For the text-containing cell, return its midpoint in (x, y) coordinate format. 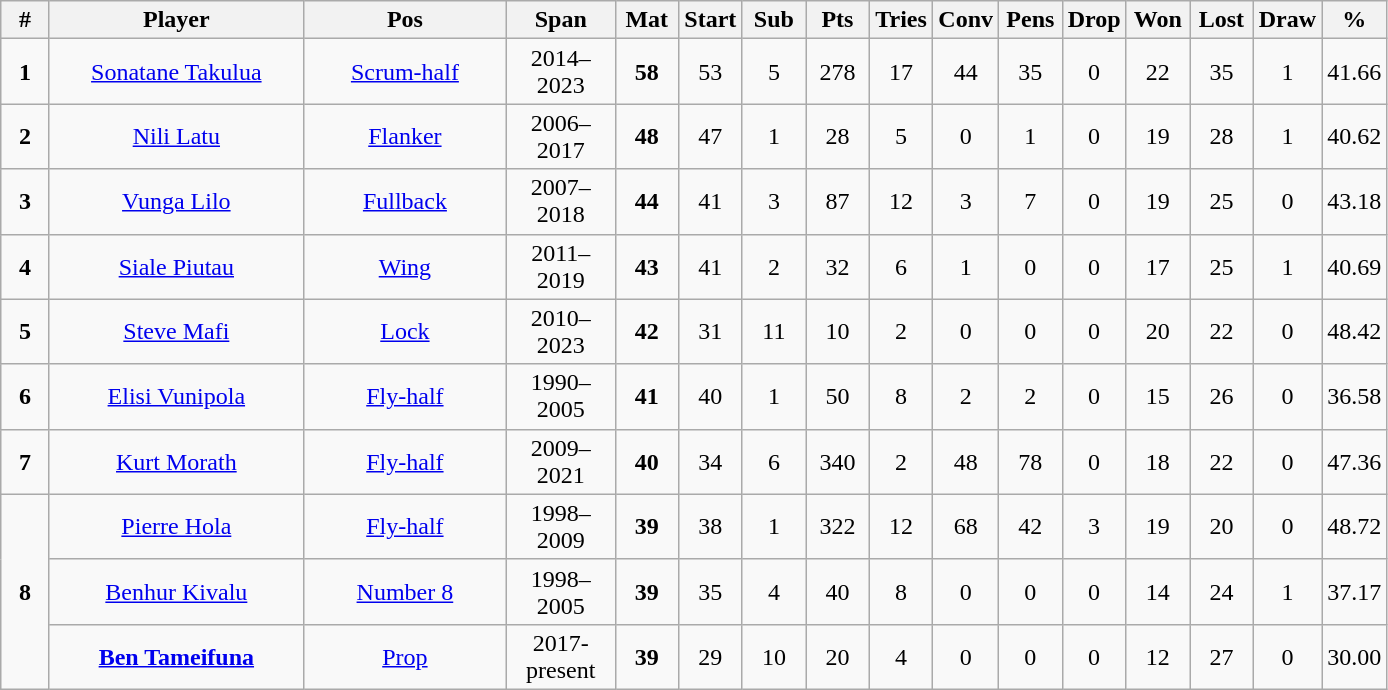
2014–2023 (560, 72)
78 (1031, 462)
Conv (966, 20)
68 (966, 526)
Scrum-half (404, 72)
Start (711, 20)
38 (711, 526)
32 (838, 266)
53 (711, 72)
Number 8 (404, 592)
48.72 (1354, 526)
1990–2005 (560, 396)
Prop (404, 656)
29 (711, 656)
1998–2005 (560, 592)
40.62 (1354, 136)
11 (774, 332)
31 (711, 332)
Nili Latu (176, 136)
322 (838, 526)
Elisi Vunipola (176, 396)
87 (838, 202)
Flanker (404, 136)
Benhur Kivalu (176, 592)
2007–2018 (560, 202)
Pierre Hola (176, 526)
Span (560, 20)
Player (176, 20)
Mat (647, 20)
43.18 (1354, 202)
Vunga Lilo (176, 202)
278 (838, 72)
Fullback (404, 202)
% (1354, 20)
Ben Tameifuna (176, 656)
Sub (774, 20)
Steve Mafi (176, 332)
47.36 (1354, 462)
Drop (1094, 20)
40.69 (1354, 266)
18 (1158, 462)
30.00 (1354, 656)
2006–2017 (560, 136)
Pens (1031, 20)
Pos (404, 20)
47 (711, 136)
# (26, 20)
Lock (404, 332)
2011–2019 (560, 266)
Sonatane Takulua (176, 72)
2017-present (560, 656)
Tries (901, 20)
1998–2009 (560, 526)
Pts (838, 20)
43 (647, 266)
Wing (404, 266)
26 (1222, 396)
2009–2021 (560, 462)
27 (1222, 656)
58 (647, 72)
48.42 (1354, 332)
2010–2023 (560, 332)
24 (1222, 592)
15 (1158, 396)
Lost (1222, 20)
34 (711, 462)
340 (838, 462)
Siale Piutau (176, 266)
Draw (1287, 20)
37.17 (1354, 592)
50 (838, 396)
Won (1158, 20)
Kurt Morath (176, 462)
36.58 (1354, 396)
41.66 (1354, 72)
14 (1158, 592)
